Detect which cell encompasses the target text, then output its (X, Y) center coordinate. 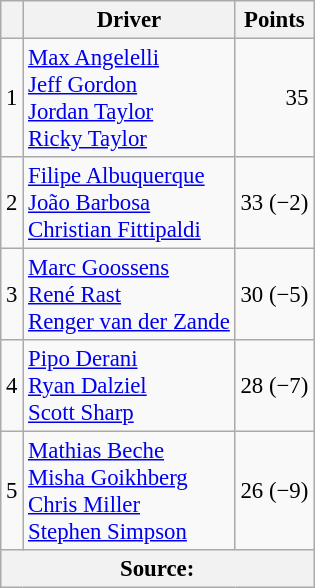
Source: (158, 569)
1 (12, 98)
28 (−7) (274, 386)
Filipe Albuquerque João Barbosa Christian Fittipaldi (129, 203)
Max Angelelli Jeff Gordon Jordan Taylor Ricky Taylor (129, 98)
3 (12, 295)
Points (274, 20)
35 (274, 98)
33 (−2) (274, 203)
Marc Goossens René Rast Renger van der Zande (129, 295)
30 (−5) (274, 295)
Mathias Beche Misha Goikhberg Chris Miller Stephen Simpson (129, 492)
2 (12, 203)
Driver (129, 20)
Pipo Derani Ryan Dalziel Scott Sharp (129, 386)
4 (12, 386)
5 (12, 492)
26 (−9) (274, 492)
